Capture the cell that displays the provided text and extract its [x, y] central coordinate. 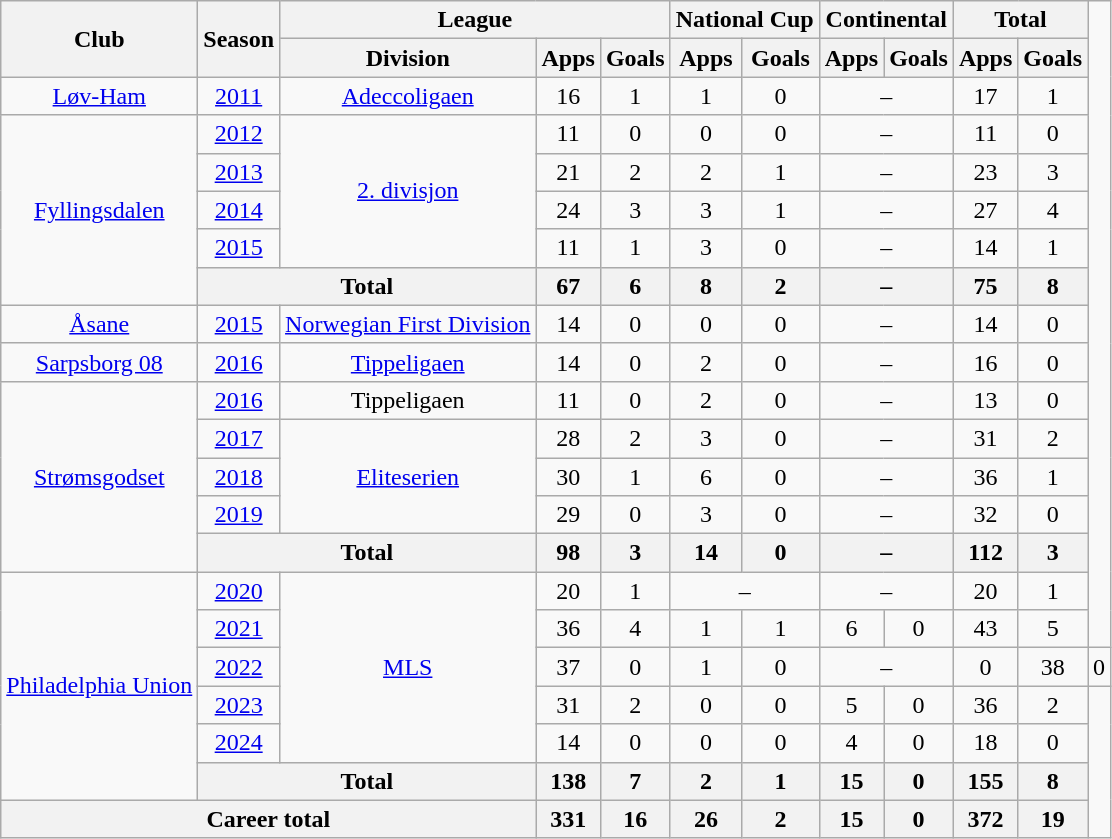
2. divisjon [408, 191]
27 [985, 210]
Career total [268, 819]
75 [985, 286]
23 [985, 172]
43 [985, 629]
2017 [239, 438]
30 [568, 477]
Season [239, 39]
National Cup [744, 20]
2011 [239, 96]
2014 [239, 210]
13 [985, 400]
372 [985, 819]
Adeccoligaen [408, 96]
Strømsgodset [100, 476]
2022 [239, 667]
21 [568, 172]
37 [568, 667]
38 [1053, 667]
Fyllingsdalen [100, 210]
18 [985, 743]
17 [985, 96]
24 [568, 210]
Sarpsborg 08 [100, 362]
Continental [886, 20]
Løv-Ham [100, 96]
Norwegian First Division [408, 324]
7 [635, 781]
Division [408, 58]
28 [568, 438]
Club [100, 39]
26 [706, 819]
19 [1053, 819]
Eliteserien [408, 476]
331 [568, 819]
2019 [239, 515]
2012 [239, 134]
67 [568, 286]
98 [568, 553]
138 [568, 781]
2018 [239, 477]
29 [568, 515]
155 [985, 781]
Philadelphia Union [100, 686]
2021 [239, 629]
2024 [239, 743]
MLS [408, 667]
Åsane [100, 324]
2020 [239, 591]
32 [985, 515]
2023 [239, 705]
112 [985, 553]
League [476, 20]
2013 [239, 172]
